Return (x, y) of the center of cell containing provided text 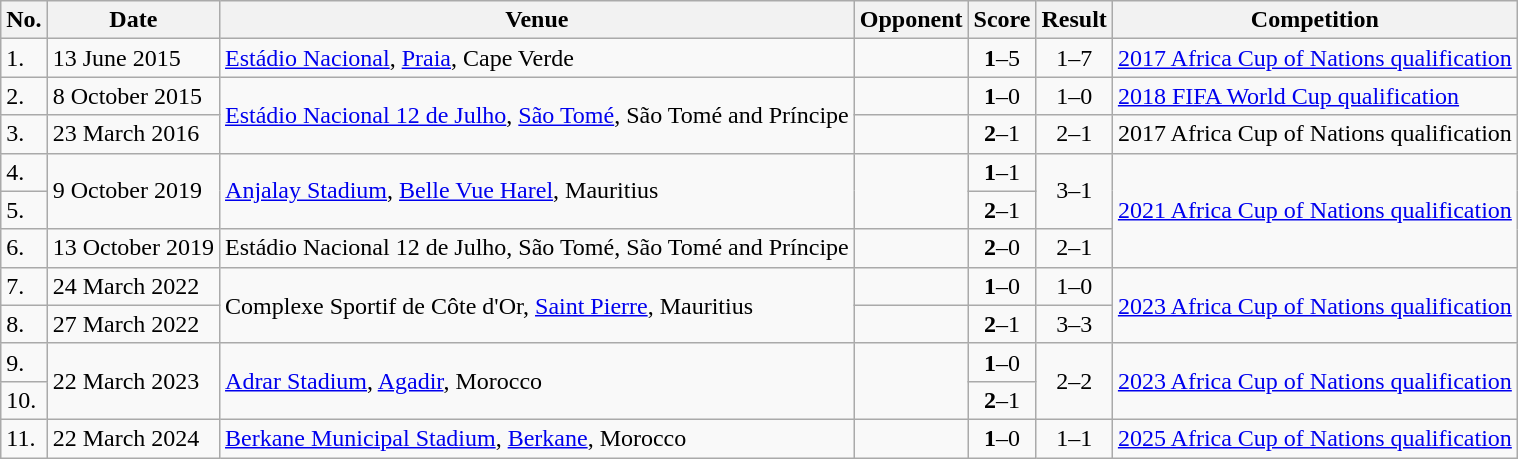
Date (133, 20)
Score (1002, 20)
2–0 (1002, 248)
6. (24, 248)
2025 Africa Cup of Nations qualification (1314, 438)
Result (1074, 20)
Complexe Sportif de Côte d'Or, Saint Pierre, Mauritius (538, 305)
8 October 2015 (133, 96)
3–3 (1074, 324)
1–5 (1002, 58)
1. (24, 58)
27 March 2022 (133, 324)
Opponent (911, 20)
11. (24, 438)
Adrar Stadium, Agadir, Morocco (538, 381)
Berkane Municipal Stadium, Berkane, Morocco (538, 438)
10. (24, 400)
9. (24, 362)
5. (24, 210)
No. (24, 20)
3. (24, 134)
2018 FIFA World Cup qualification (1314, 96)
13 June 2015 (133, 58)
Estádio Nacional, Praia, Cape Verde (538, 58)
24 March 2022 (133, 286)
22 March 2024 (133, 438)
2. (24, 96)
7. (24, 286)
2–2 (1074, 381)
Venue (538, 20)
23 March 2016 (133, 134)
9 October 2019 (133, 191)
8. (24, 324)
22 March 2023 (133, 381)
2021 Africa Cup of Nations qualification (1314, 210)
3–1 (1074, 191)
13 October 2019 (133, 248)
Anjalay Stadium, Belle Vue Harel, Mauritius (538, 191)
4. (24, 172)
Competition (1314, 20)
1–7 (1074, 58)
